Find where the given text appears and provide that cell's center as [x, y] coordinate. 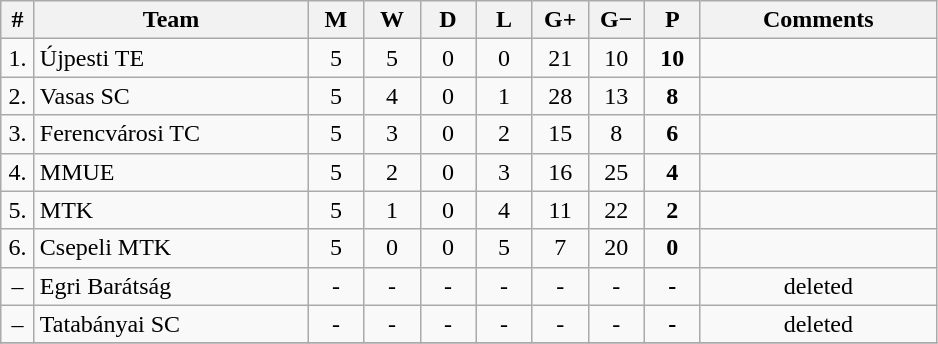
# [18, 20]
21 [560, 58]
5. [18, 210]
6 [672, 134]
2. [18, 96]
13 [616, 96]
Vasas SC [171, 96]
20 [616, 248]
Csepeli MTK [171, 248]
3. [18, 134]
G+ [560, 20]
Újpesti TE [171, 58]
1. [18, 58]
6. [18, 248]
25 [616, 172]
MTK [171, 210]
Team [171, 20]
W [392, 20]
28 [560, 96]
L [504, 20]
22 [616, 210]
Tatabányai SC [171, 324]
Egri Barátság [171, 286]
P [672, 20]
Ferencvárosi TC [171, 134]
4. [18, 172]
MMUE [171, 172]
7 [560, 248]
11 [560, 210]
Comments [818, 20]
15 [560, 134]
G− [616, 20]
M [336, 20]
16 [560, 172]
D [448, 20]
